Provide the [X, Y] coordinate of the cell's center where the given text is located.  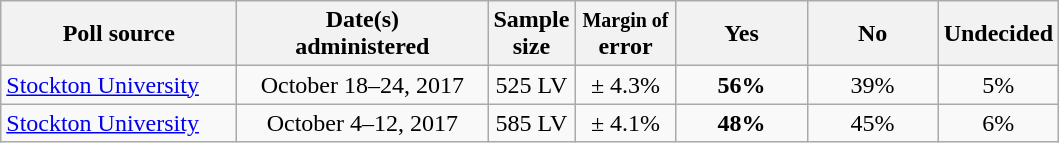
No [872, 34]
Margin of error [626, 34]
Poll source [119, 34]
± 4.3% [626, 85]
48% [742, 123]
525 LV [532, 85]
39% [872, 85]
56% [742, 85]
45% [872, 123]
5% [998, 85]
Samplesize [532, 34]
± 4.1% [626, 123]
6% [998, 123]
October 18–24, 2017 [362, 85]
585 LV [532, 123]
October 4–12, 2017 [362, 123]
Yes [742, 34]
Undecided [998, 34]
Date(s)administered [362, 34]
